Identify which cell holds the provided text, then report its [X, Y] central coordinate. 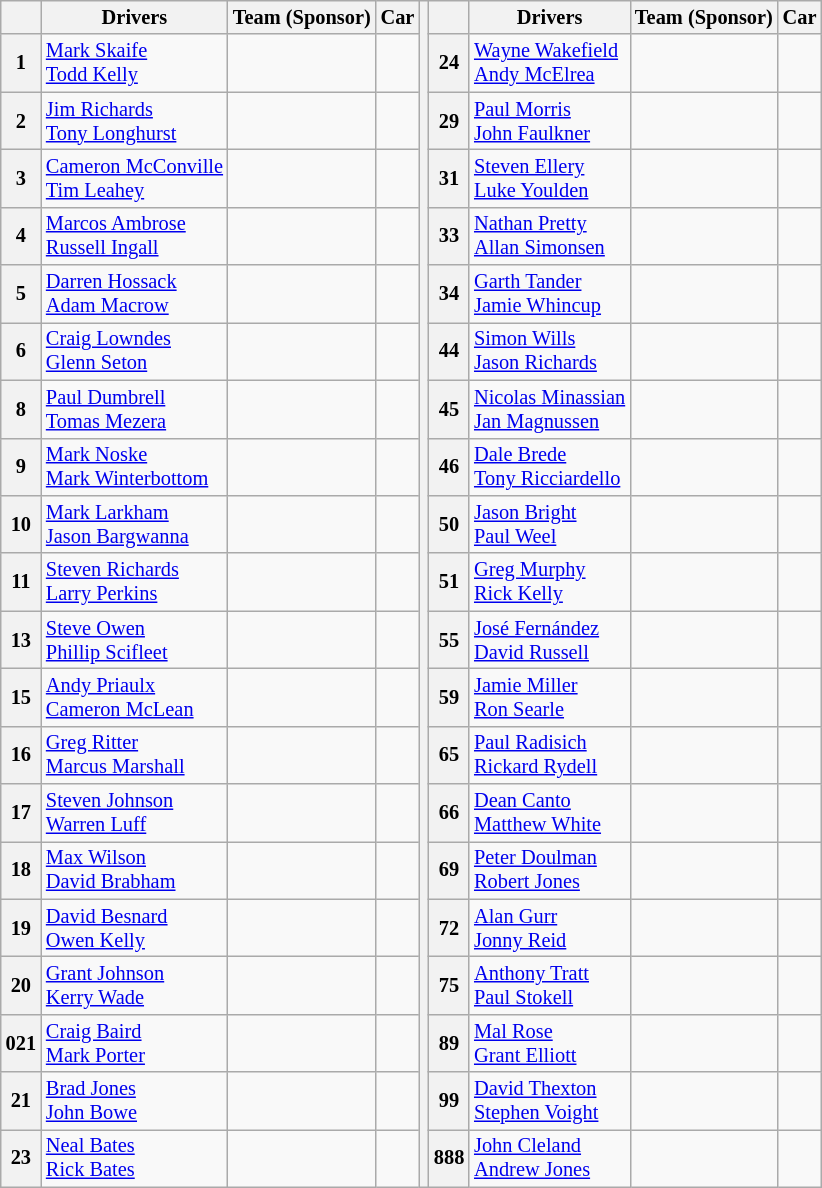
Dale Brede Tony Ricciardello [550, 467]
17 [21, 813]
Steven Ellery Luke Youlden [550, 178]
55 [449, 640]
1 [21, 63]
David Besnard Owen Kelly [134, 928]
Greg Murphy Rick Kelly [550, 582]
46 [449, 467]
19 [21, 928]
65 [449, 755]
John Cleland Andrew Jones [550, 1158]
69 [449, 870]
15 [21, 697]
Dean Canto Matthew White [550, 813]
11 [21, 582]
16 [21, 755]
Wayne Wakefield Andy McElrea [550, 63]
33 [449, 236]
31 [449, 178]
75 [449, 985]
Steven Richards Larry Perkins [134, 582]
4 [21, 236]
Cameron McConville Tim Leahey [134, 178]
Craig Baird Mark Porter [134, 1043]
Paul Dumbrell Tomas Mezera [134, 409]
20 [21, 985]
888 [449, 1158]
Jason Bright Paul Weel [550, 524]
44 [449, 351]
Jim Richards Tony Longhurst [134, 121]
Greg Ritter Marcus Marshall [134, 755]
Brad Jones John Bowe [134, 1101]
Nicolas Minassian Jan Magnussen [550, 409]
5 [21, 294]
21 [21, 1101]
Craig Lowndes Glenn Seton [134, 351]
David Thexton Stephen Voight [550, 1101]
6 [21, 351]
José Fernández David Russell [550, 640]
89 [449, 1043]
Mark Skaife Todd Kelly [134, 63]
2 [21, 121]
66 [449, 813]
8 [21, 409]
3 [21, 178]
29 [449, 121]
Anthony Tratt Paul Stokell [550, 985]
18 [21, 870]
10 [21, 524]
Jamie Miller Ron Searle [550, 697]
9 [21, 467]
50 [449, 524]
34 [449, 294]
Steve Owen Phillip Scifleet [134, 640]
Marcos Ambrose Russell Ingall [134, 236]
Simon Wills Jason Richards [550, 351]
Mark Noske Mark Winterbottom [134, 467]
72 [449, 928]
Steven Johnson Warren Luff [134, 813]
Grant Johnson Kerry Wade [134, 985]
Garth Tander Jamie Whincup [550, 294]
Paul Radisich Rickard Rydell [550, 755]
24 [449, 63]
99 [449, 1101]
Peter Doulman Robert Jones [550, 870]
Max Wilson David Brabham [134, 870]
51 [449, 582]
59 [449, 697]
Mal Rose Grant Elliott [550, 1043]
Mark Larkham Jason Bargwanna [134, 524]
021 [21, 1043]
Alan Gurr Jonny Reid [550, 928]
23 [21, 1158]
Andy Priaulx Cameron McLean [134, 697]
45 [449, 409]
13 [21, 640]
Neal Bates Rick Bates [134, 1158]
Paul Morris John Faulkner [550, 121]
Nathan Pretty Allan Simonsen [550, 236]
Darren Hossack Adam Macrow [134, 294]
